From the cell containing the given text, extract its center point as [X, Y] coordinate. 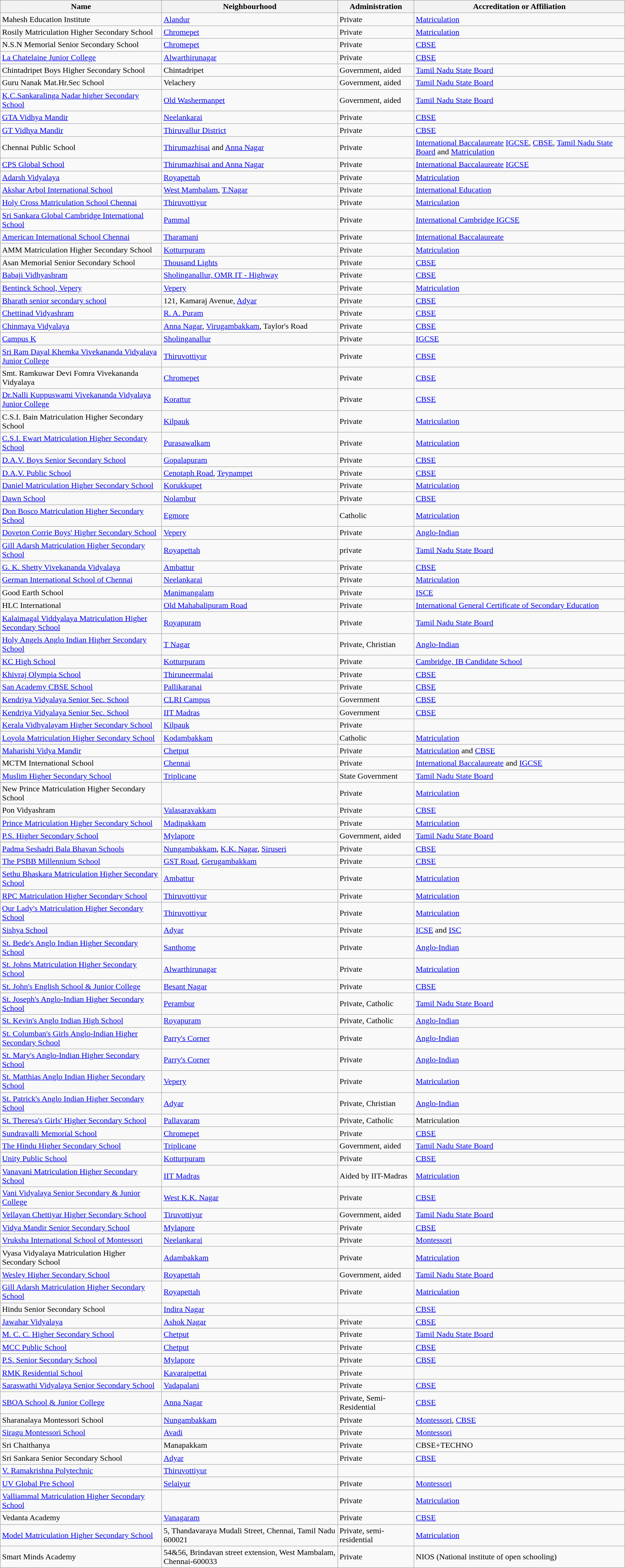
Muslim Higher Secondary School [81, 776]
Gopalapuram [250, 460]
Chennai Public School [81, 147]
UV Global Pre School [81, 1483]
MCTM International School [81, 763]
State Government [376, 776]
Sethu Bhaskara Matriculation Higher Secondary School [81, 879]
Kalaimagal Viddyalaya Matriculation Higher Secondary School [81, 623]
Prince Matriculation Higher Secondary School [81, 823]
Valliammal Matriculation Higher Secondary School [81, 1501]
Model Matriculation Higher Secondary School [81, 1535]
Holy Cross Matriculation School Chennai [81, 203]
D.A.V. Public School [81, 473]
St. Joseph's Anglo-Indian Higher Secondary School [81, 1003]
St. John's English School & Junior College [81, 986]
Kodambakkam [250, 738]
Bentinck School, Vepery [81, 288]
Maharishi Vidya Mandir [81, 751]
Name [81, 7]
Vyasa Vidyalaya Matriculation Higher Secondary School [81, 1257]
Sundravalli Memorial School [81, 1133]
Vani Vidyalaya Senior Secondary & Junior College [81, 1198]
Asan Memorial Senior Secondary School [81, 263]
Nungambakkam [250, 1420]
Ashok Nagar [250, 1322]
Bharath senior secondary school [81, 301]
Egmore [250, 516]
Smt. Ramkuwar Devi Fomra Vivekananda Vidyalaya [81, 377]
Anna Nagar, Virugambakkam, Taylor's Road [250, 326]
Korattur [250, 400]
HLC International [81, 605]
Sishya School [81, 930]
Good Earth School [81, 593]
ISCE [519, 593]
Montessori, CBSE [519, 1420]
CBSE+TECHNO [519, 1445]
Indira Nagar [250, 1309]
Nungambakkam, K.K. Nagar, Siruseri [250, 848]
Velachery [250, 83]
La Chatelaine Junior College [81, 57]
ICSE and ISC [519, 930]
International Baccalaureate IGCSE [519, 164]
Thiruvallur District [250, 130]
Saraswathi Vidyalaya Senior Secondary School [81, 1385]
Vellayan Chettiyar Higher Secondary School [81, 1215]
St. Bede's Anglo Indian Higher Secondary School [81, 947]
Dawn School [81, 498]
GTA Vidhya Mandir [81, 117]
SBOA School & Junior College [81, 1402]
Vanagaram [250, 1518]
Chinmaya Vidyalaya [81, 326]
T Nagar [250, 644]
Adambakkam [250, 1257]
Pallavaram [250, 1120]
IGCSE [519, 339]
Mahesh Education Institute [81, 19]
Avadi [250, 1433]
Private, semi-residential [376, 1535]
Chintadripet Boys Higher Secondary School [81, 70]
K.C.Sankaralinga Nadar higher Secondary School [81, 100]
Khivraj Olympia School [81, 674]
San Academy CBSE School [81, 687]
RPC Matriculation Higher Secondary School [81, 896]
Pon Vidyashram [81, 810]
Accreditation or Affiliation [519, 7]
International Baccalaureate IGCSE, CBSE, Tamil Nadu State Board and Matriculation [519, 147]
Selaiyur [250, 1483]
Don Bosco Matriculation Higher Secondary School [81, 516]
Korukkupet [250, 486]
NIOS (National institute of open schooling) [519, 1557]
Nolambur [250, 498]
Chennai [250, 763]
West Mambalam, T.Nagar [250, 190]
Akshar Arbol International School [81, 190]
Aided by IIT-Madras [376, 1176]
G. K. Shetty Vivekananda Vidyalaya [81, 567]
Chettinad Vidyashram [81, 313]
Alandur [250, 19]
C.S.I. Bain Matriculation Higher Secondary School [81, 421]
Purasawalkam [250, 443]
Vidya Mandir Senior Secondary School [81, 1228]
Private, Semi-Residential [376, 1402]
Vruksha International School of Montessori [81, 1240]
Sri Chaithanya [81, 1445]
Old Mahabalipuram Road [250, 605]
RMK Residential School [81, 1373]
Kavaraipettai [250, 1373]
New Prince Matriculation Higher Secondary School [81, 793]
AMM Matriculation Higher Secondary School [81, 250]
Besant Nagar [250, 986]
St. Matthias Anglo Indian Higher Secondary School [81, 1082]
Chintadripet [250, 70]
West K.K. Nagar [250, 1198]
Doveton Corrie Boys' Higher Secondary School [81, 533]
Smart Minds Academy [81, 1557]
V. Ramakrishna Polytechnic [81, 1471]
private [376, 550]
Our Lady's Matriculation Higher Secondary School [81, 913]
Thousand Lights [250, 263]
Thiruneermalai [250, 674]
GT Vidhya Mandir [81, 130]
CPS Global School [81, 164]
Santhome [250, 947]
Guru Nanak Mat.Hr.Sec School [81, 83]
54&56, Brindavan street extension, West Mambalam, Chennai-600033 [250, 1557]
St. Patrick's Anglo Indian Higher Secondary School [81, 1103]
Sri Ram Dayal Khemka Vivekananda Vidyalaya Junior College [81, 356]
Loyola Matriculation Higher Secondary School [81, 738]
Old Washermanpet [250, 100]
Sholinganallur, OMR IT - Highway [250, 275]
Pallikaranai [250, 687]
St. Johns Matriculation Higher Secondary School [81, 969]
Sri Sankara Global Cambridge International School [81, 220]
GST Road, Gerugambakkam [250, 861]
The Hindu Higher Secondary School [81, 1146]
C.S.I. Ewart Matriculation Higher Secondary School [81, 443]
Sholinganallur [250, 339]
P.S. Senior Secondary School [81, 1360]
Holy Angels Anglo Indian Higher Secondary School [81, 644]
Vedanta Academy [81, 1518]
Adarsh Vidyalaya [81, 177]
P.S. Higher Secondary School [81, 836]
Siragu Montessori School [81, 1433]
Manapakkam [250, 1445]
R. A. Puram [250, 313]
Perambur [250, 1003]
Daniel Matriculation Higher Secondary School [81, 486]
CLRI Campus [250, 700]
Dr.Nalli Kuppuswami Vivekananda Vidyalaya Junior College [81, 400]
Cambridge, IB Candidate School [519, 661]
Jawahar Vidyalaya [81, 1322]
St. Kevin's Anglo Indian High School [81, 1021]
Sharanalaya Montessori School [81, 1420]
St. Mary's Anglo-Indian Higher Secondary School [81, 1060]
Matriculation and CBSE [519, 751]
Wesley Higher Secondary School [81, 1275]
Pammal [250, 220]
121, Kamaraj Avenue, Adyar [250, 301]
Hindu Senior Secondary School [81, 1309]
St. Theresa's Girls' Higher Secondary School [81, 1120]
Madipakkam [250, 823]
International Education [519, 190]
Administration [376, 7]
American International School Chennai [81, 237]
Babaji Vidhyashram [81, 275]
N.S.N Memorial Senior Secondary School [81, 45]
Cenotaph Road, Teynampet [250, 473]
International Cambridge IGCSE [519, 220]
5, Thandavaraya Mudali Street, Chennai, Tamil Nadu 600021 [250, 1535]
St. Columban's Girls Anglo-Indian Higher Secondary School [81, 1038]
International General Certificate of Secondary Education [519, 605]
Neighbourhood [250, 7]
Vadapalani [250, 1385]
The PSBB Millennium School [81, 861]
Unity Public School [81, 1158]
German International School of Chennai [81, 580]
International Baccalaureate [519, 237]
D.A.V. Boys Senior Secondary School [81, 460]
Manimangalam [250, 593]
MCC Public School [81, 1347]
Tharamani [250, 237]
Tiruvottiyur [250, 1215]
M. C. C. Higher Secondary School [81, 1335]
Vanavani Matriculation Higher Secondary School [81, 1176]
KC High School [81, 661]
Kerala Vidhyalayam Higher Secondary School [81, 725]
Campus K [81, 339]
Valasaravakkam [250, 810]
Rosily Matriculation Higher Secondary School [81, 32]
Anna Nagar [250, 1402]
Sri Sankara Senior Secondary School [81, 1458]
Padma Seshadri Bala Bhavan Schools [81, 848]
International Baccalaureate and IGCSE [519, 763]
